Output the [x, y] coordinate of the center of the cell containing the given text.  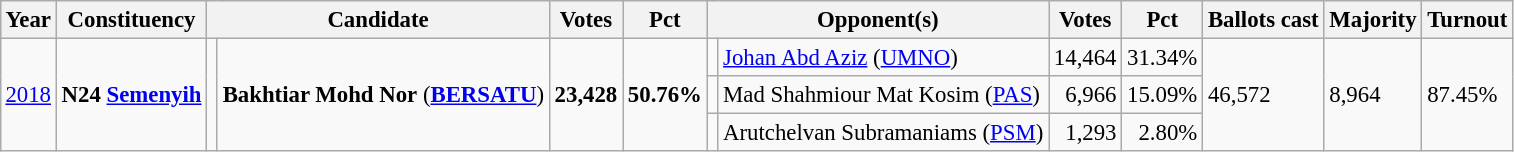
Arutchelvan Subramaniams (PSM) [884, 133]
Constituency [131, 20]
15.09% [1162, 95]
46,572 [1264, 94]
87.45% [1468, 94]
Opponent(s) [878, 20]
2018 [28, 94]
Majority [1373, 20]
31.34% [1162, 57]
Candidate [378, 20]
50.76% [666, 94]
Ballots cast [1264, 20]
Bakhtiar Mohd Nor (BERSATU) [383, 94]
1,293 [1086, 133]
Mad Shahmiour Mat Kosim (PAS) [884, 95]
Turnout [1468, 20]
6,966 [1086, 95]
14,464 [1086, 57]
8,964 [1373, 94]
N24 Semenyih [131, 94]
Johan Abd Aziz (UMNO) [884, 57]
Year [28, 20]
2.80% [1162, 133]
23,428 [586, 94]
